Determine the (x, y) coordinate at the center of the cell enclosing the given text.  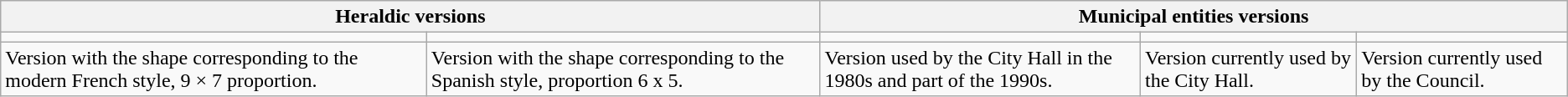
Version with the shape corresponding to the Spanish style, proportion 6 x 5. (623, 69)
Municipal entities versions (1194, 17)
Version currently used by the Council. (1462, 69)
Version used by the City Hall in the 1980s and part of the 1990s. (980, 69)
Version with the shape corresponding to the modern French style, 9 × 7 proportion. (214, 69)
Version currently used by the City Hall. (1248, 69)
Heraldic versions (410, 17)
